Determine the [X, Y] coordinate at the center of the cell enclosing the given text.  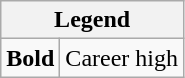
Career high [122, 58]
Legend [92, 20]
Bold [30, 58]
